Locate the cell with the specified text and output its [X, Y] center coordinate. 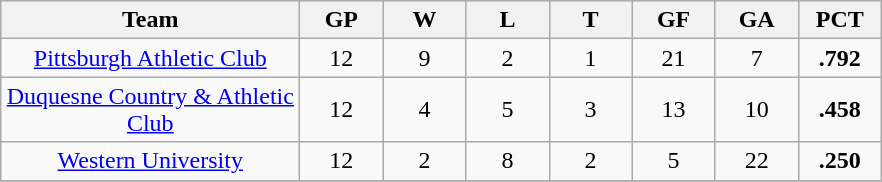
Western University [150, 161]
Duquesne Country & Athletic Club [150, 110]
10 [756, 110]
1 [590, 58]
GP [342, 20]
.250 [840, 161]
8 [508, 161]
W [424, 20]
.792 [840, 58]
Pittsburgh Athletic Club [150, 58]
PCT [840, 20]
.458 [840, 110]
21 [674, 58]
7 [756, 58]
GA [756, 20]
T [590, 20]
22 [756, 161]
GF [674, 20]
3 [590, 110]
Team [150, 20]
L [508, 20]
4 [424, 110]
9 [424, 58]
13 [674, 110]
